Return [X, Y] of the center of cell containing provided text 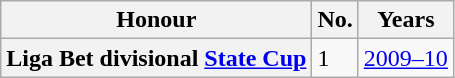
Years [406, 20]
1 [335, 58]
2009–10 [406, 58]
Honour [156, 20]
No. [335, 20]
Liga Bet divisional State Cup [156, 58]
